Scan for the cell matching the given text and deliver its [X, Y] coordinate at center. 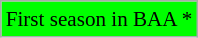
First season in BAA * [99, 18]
